Locate the cell with the specified text and output its [X, Y] center coordinate. 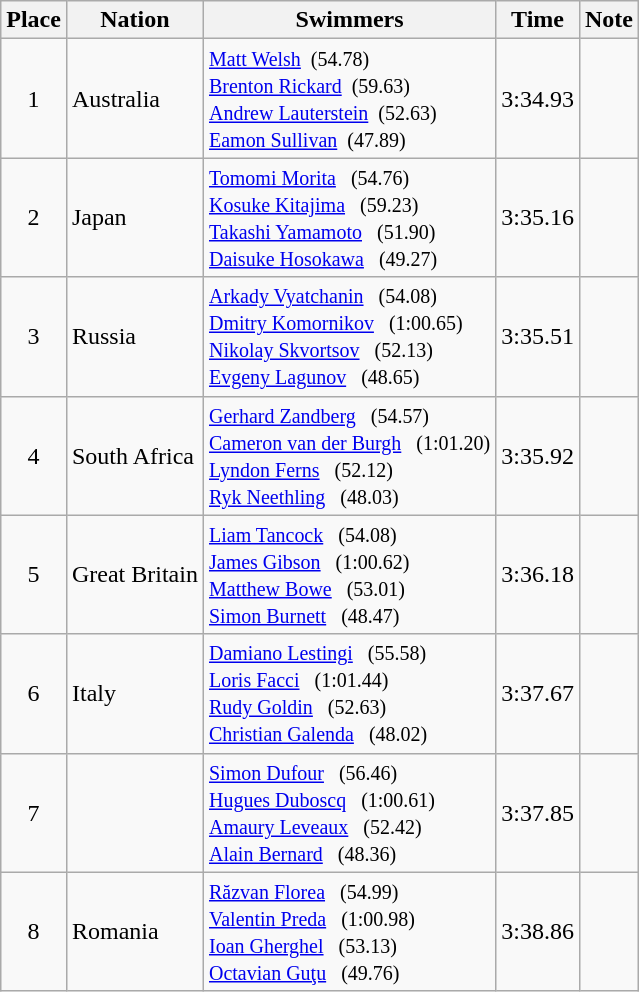
3:35.92 [538, 456]
6 [34, 694]
Japan [134, 218]
3:36.18 [538, 574]
Gerhard Zandberg (54.57) Cameron van der Burgh (1:01.20) Lyndon Ferns (52.12) Ryk Neethling (48.03) [349, 456]
Swimmers [349, 20]
Australia [134, 98]
Place [34, 20]
Arkady Vyatchanin (54.08) Dmitry Komornikov (1:00.65) Nikolay Skvortsov (52.13) Evgeny Lagunov (48.65) [349, 336]
5 [34, 574]
3:35.51 [538, 336]
Great Britain [134, 574]
Matt Welsh (54.78) Brenton Rickard (59.63) Andrew Lauterstein (52.63) Eamon Sullivan (47.89) [349, 98]
Liam Tancock (54.08) James Gibson (1:00.62) Matthew Bowe (53.01) Simon Burnett (48.47) [349, 574]
3 [34, 336]
Russia [134, 336]
8 [34, 932]
Nation [134, 20]
3:35.16 [538, 218]
3:37.85 [538, 812]
South Africa [134, 456]
Răzvan Florea (54.99) Valentin Preda (1:00.98) Ioan Gherghel (53.13) Octavian Guţu (49.76) [349, 932]
3:34.93 [538, 98]
Time [538, 20]
3:38.86 [538, 932]
Simon Dufour (56.46) Hugues Duboscq (1:00.61) Amaury Leveaux (52.42) Alain Bernard (48.36) [349, 812]
2 [34, 218]
Romania [134, 932]
4 [34, 456]
Note [608, 20]
Tomomi Morita (54.76) Kosuke Kitajima (59.23) Takashi Yamamoto (51.90) Daisuke Hosokawa (49.27) [349, 218]
3:37.67 [538, 694]
1 [34, 98]
Damiano Lestingi (55.58) Loris Facci (1:01.44) Rudy Goldin (52.63) Christian Galenda (48.02) [349, 694]
7 [34, 812]
Italy [134, 694]
